Return the (x, y) coordinate for the center point of the cell that contains the specified text.  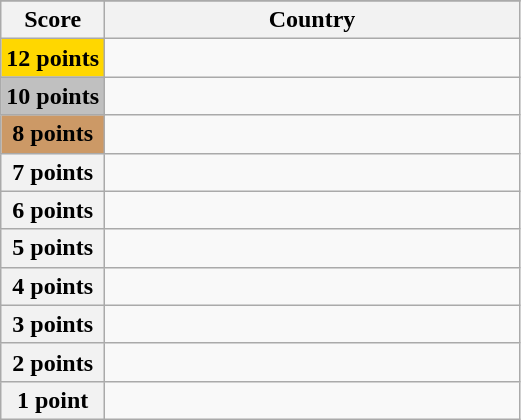
1 point (53, 400)
Score (53, 20)
2 points (53, 362)
3 points (53, 324)
5 points (53, 248)
12 points (53, 58)
6 points (53, 210)
Country (312, 20)
8 points (53, 134)
10 points (53, 96)
4 points (53, 286)
7 points (53, 172)
